Return [X, Y] of the center of cell containing provided text 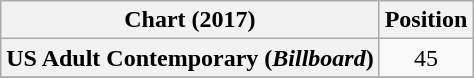
Chart (2017) [190, 20]
45 [426, 58]
Position [426, 20]
US Adult Contemporary (Billboard) [190, 58]
